Determine the [x, y] coordinate at the center of the cell enclosing the given text.  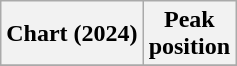
Peakposition [189, 34]
Chart (2024) [72, 34]
